Return (X, Y) of the center of cell containing provided text 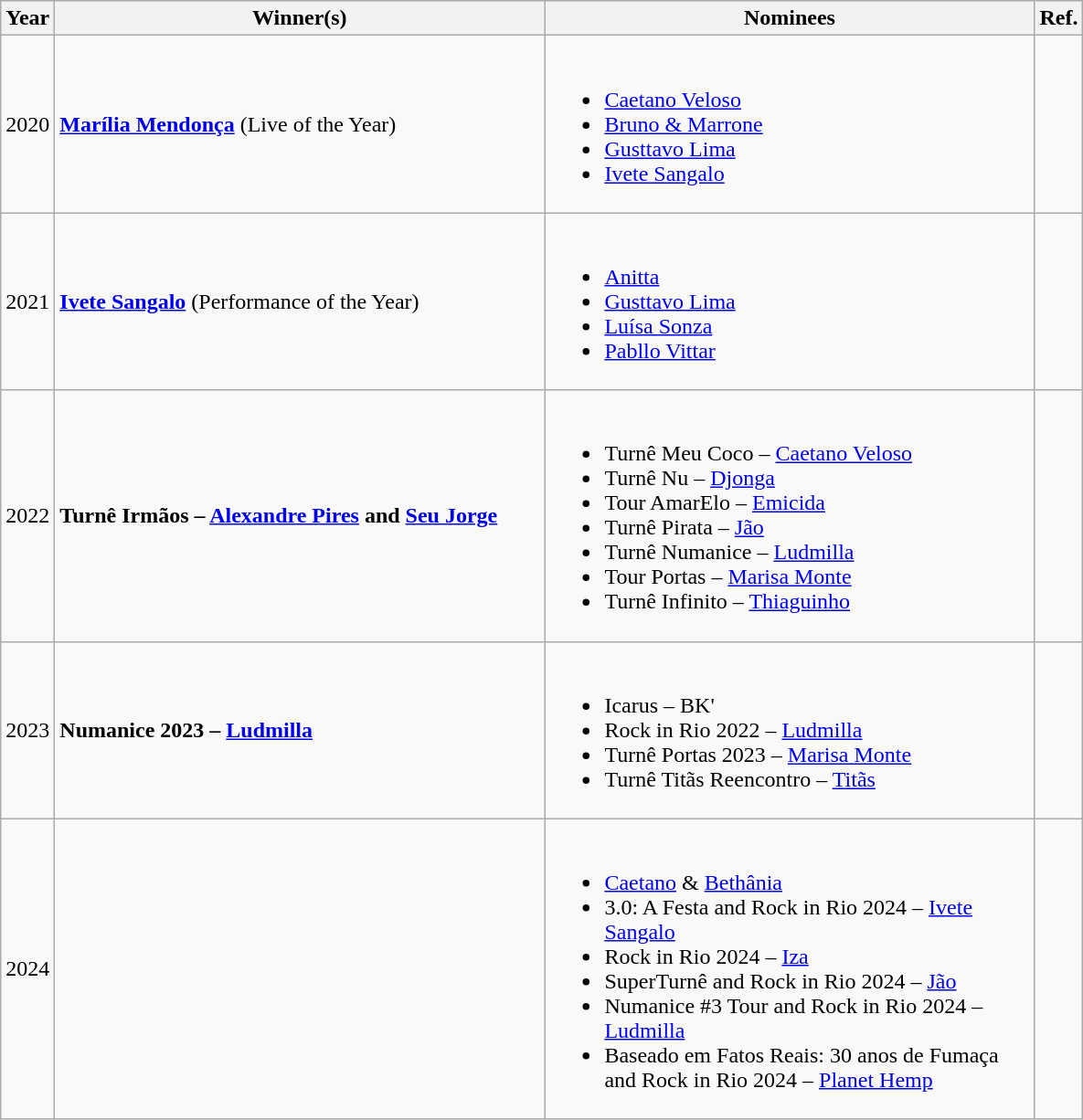
Ivete Sangalo (Performance of the Year) (300, 301)
Caetano VelosoBruno & MarroneGusttavo LimaIvete Sangalo (790, 124)
2023 (27, 730)
Winner(s) (300, 18)
Turnê Irmãos – Alexandre Pires and Seu Jorge (300, 515)
AnittaGusttavo LimaLuísa SonzaPabllo Vittar (790, 301)
Nominees (790, 18)
2020 (27, 124)
Marília Mendonça (Live of the Year) (300, 124)
Year (27, 18)
2024 (27, 968)
Numanice 2023 – Ludmilla (300, 730)
2022 (27, 515)
Icarus – BK'Rock in Rio 2022 – LudmillaTurnê Portas 2023 – Marisa MonteTurnê Titãs Reencontro – Titãs (790, 730)
2021 (27, 301)
Ref. (1058, 18)
